Find where the given text appears and provide that cell's center as (X, Y) coordinate. 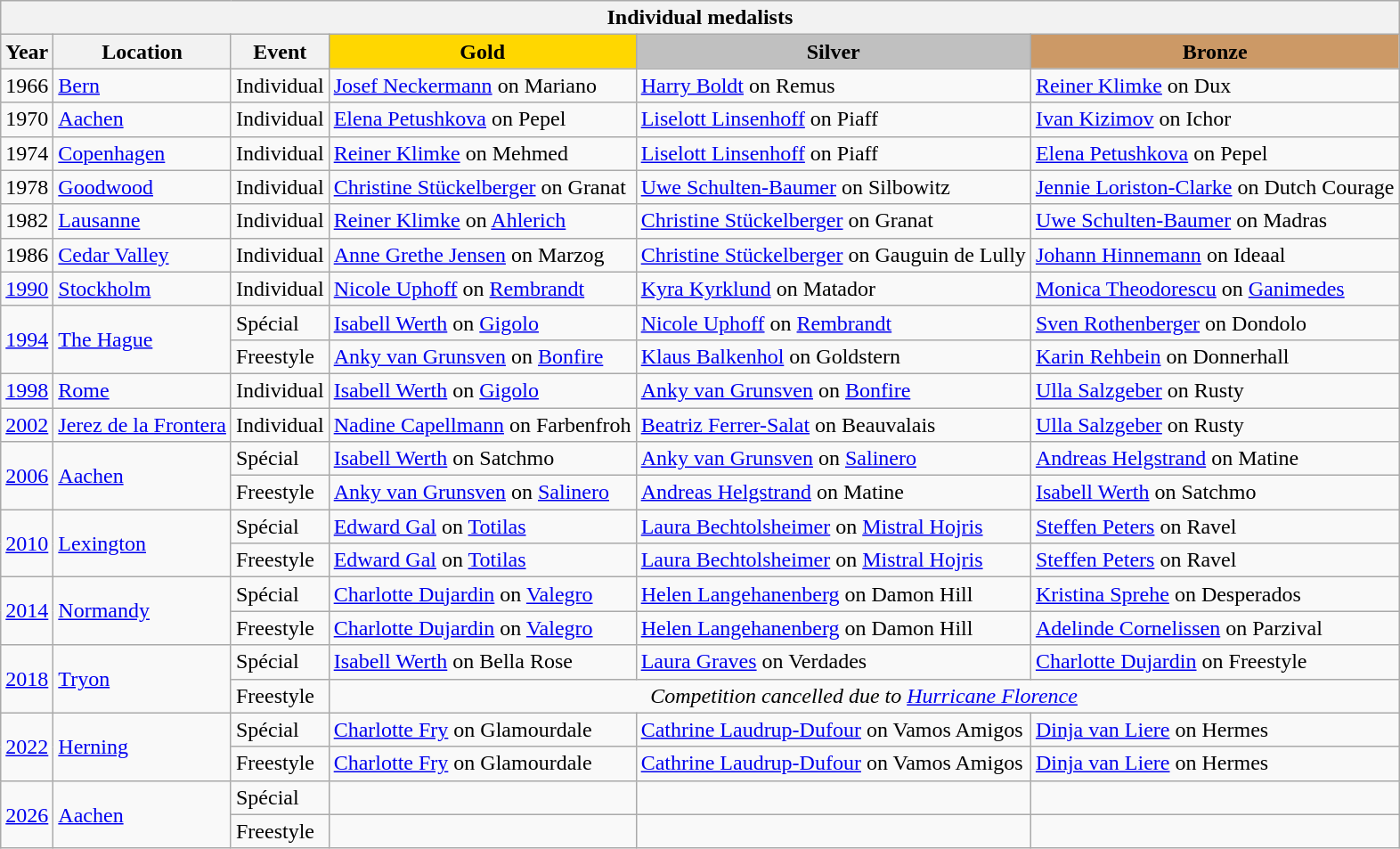
Rome (142, 390)
Christine Stückelberger on Gauguin de Lully (834, 255)
2014 (27, 611)
Reiner Klimke on Dux (1215, 86)
Location (142, 52)
Josef Neckermann on Mariano (483, 86)
Charlotte Dujardin on Freestyle (1215, 662)
Event (280, 52)
Year (27, 52)
Tryon (142, 679)
Reiner Klimke on Mehmed (483, 153)
The Hague (142, 339)
Beatriz Ferrer-Salat on Beauvalais (834, 425)
Uwe Schulten-Baumer on Silbowitz (834, 187)
Monica Theodorescu on Ganimedes (1215, 289)
Lexington (142, 543)
Cedar Valley (142, 255)
1990 (27, 289)
2018 (27, 679)
1982 (27, 221)
Kristina Sprehe on Desperados (1215, 594)
Lausanne (142, 221)
Kyra Kyrklund on Matador (834, 289)
Competition cancelled due to Hurricane Florence (864, 696)
Klaus Balkenhol on Goldstern (834, 356)
Reiner Klimke on Ahlerich (483, 221)
Laura Graves on Verdades (834, 662)
Anne Grethe Jensen on Marzog (483, 255)
Ivan Kizimov on Ichor (1215, 119)
Copenhagen (142, 153)
Herning (142, 747)
Harry Boldt on Remus (834, 86)
1994 (27, 339)
1974 (27, 153)
2026 (27, 814)
2002 (27, 425)
Karin Rehbein on Donnerhall (1215, 356)
Normandy (142, 611)
1966 (27, 86)
Individual medalists (700, 18)
Bern (142, 86)
Nadine Capellmann on Farbenfroh (483, 425)
Sven Rothenberger on Dondolo (1215, 322)
1978 (27, 187)
Silver (834, 52)
Goodwood (142, 187)
Johann Hinnemann on Ideaal (1215, 255)
1986 (27, 255)
Isabell Werth on Bella Rose (483, 662)
Stockholm (142, 289)
2006 (27, 476)
Adelinde Cornelissen on Parzival (1215, 628)
2022 (27, 747)
2010 (27, 543)
Jennie Loriston-Clarke on Dutch Courage (1215, 187)
1998 (27, 390)
1970 (27, 119)
Bronze (1215, 52)
Gold (483, 52)
Uwe Schulten-Baumer on Madras (1215, 221)
Jerez de la Frontera (142, 425)
